From the cell containing the given text, extract its center point as [X, Y] coordinate. 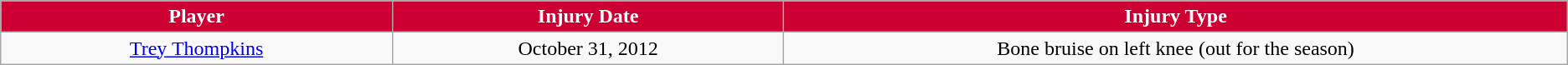
Trey Thompkins [197, 48]
Player [197, 17]
October 31, 2012 [588, 48]
Injury Type [1176, 17]
Bone bruise on left knee (out for the season) [1176, 48]
Injury Date [588, 17]
